Scan for the cell matching the given text and deliver its (x, y) coordinate at center. 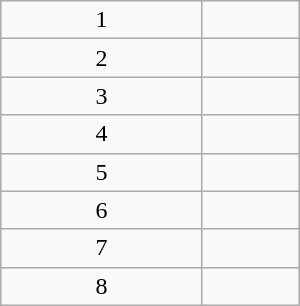
2 (102, 58)
3 (102, 96)
5 (102, 172)
7 (102, 248)
4 (102, 134)
8 (102, 286)
6 (102, 210)
1 (102, 20)
